Find where the given text appears and provide that cell's center as [X, Y] coordinate. 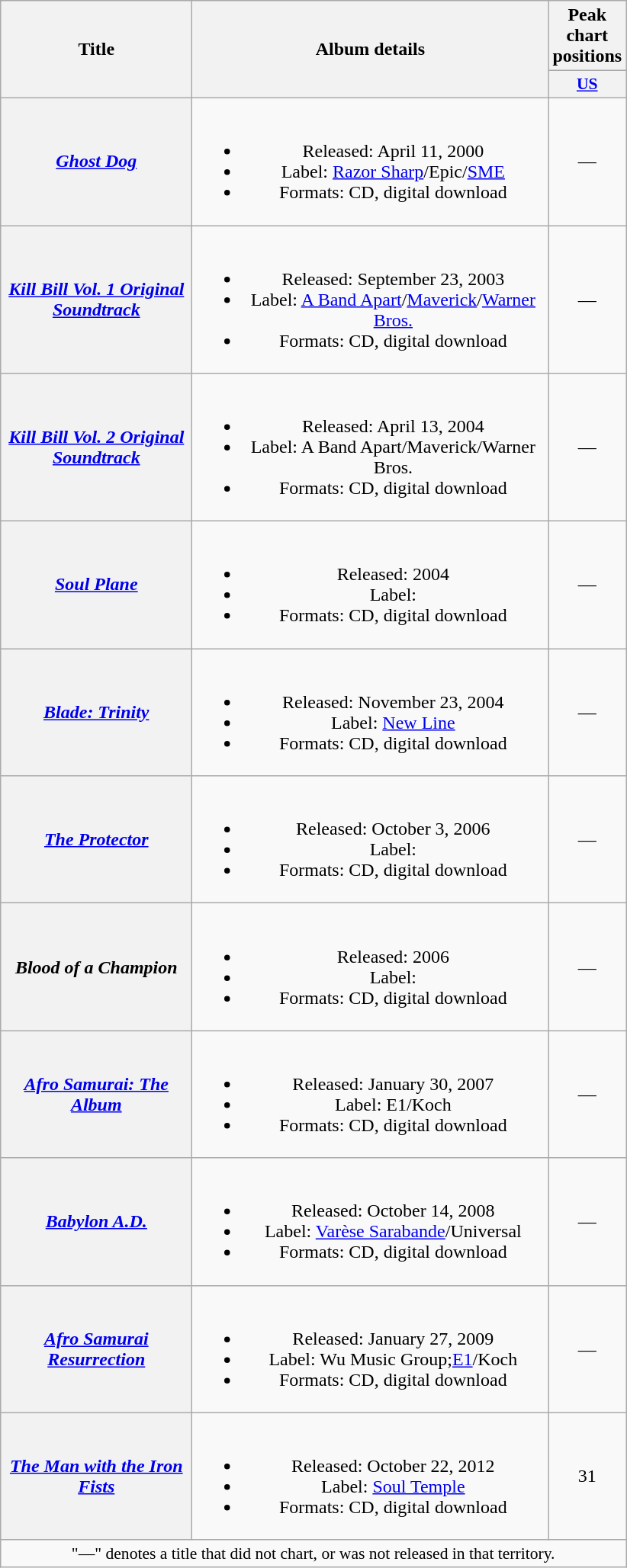
Blood of a Champion [96, 967]
The Protector [96, 840]
Released: November 23, 2004Label: New LineFormats: CD, digital download [371, 712]
US [587, 85]
Soul Plane [96, 585]
Afro Samurai: The Album [96, 1095]
Released: October 22, 2012Label: Soul TempleFormats: CD, digital download [371, 1476]
Album details [371, 50]
The Man with the Iron Fists [96, 1476]
Released: 2006Label:Formats: CD, digital download [371, 967]
Kill Bill Vol. 2 Original Soundtrack [96, 447]
Released: October 3, 2006Label:Formats: CD, digital download [371, 840]
Afro Samurai Resurrection [96, 1349]
Ghost Dog [96, 162]
Peak chart positions [587, 36]
Blade: Trinity [96, 712]
Released: January 30, 2007Label: E1/KochFormats: CD, digital download [371, 1095]
Title [96, 50]
31 [587, 1476]
Released: September 23, 2003Label: A Band Apart/Maverick/Warner Bros.Formats: CD, digital download [371, 300]
Babylon A.D. [96, 1221]
"—" denotes a title that did not chart, or was not released in that territory. [313, 1554]
Released: April 11, 2000Label: Razor Sharp/Epic/SMEFormats: CD, digital download [371, 162]
Released: October 14, 2008Label: Varèse Sarabande/UniversalFormats: CD, digital download [371, 1221]
Released: January 27, 2009Label: Wu Music Group;E1/KochFormats: CD, digital download [371, 1349]
Released: 2004Label:Formats: CD, digital download [371, 585]
Kill Bill Vol. 1 Original Soundtrack [96, 300]
Released: April 13, 2004Label: A Band Apart/Maverick/Warner Bros.Formats: CD, digital download [371, 447]
